Return [x, y] of the center of cell containing provided text 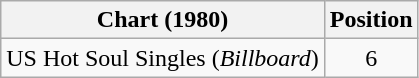
Chart (1980) [163, 20]
6 [371, 58]
Position [371, 20]
US Hot Soul Singles (Billboard) [163, 58]
